Identify which cell holds the provided text, then report its (x, y) central coordinate. 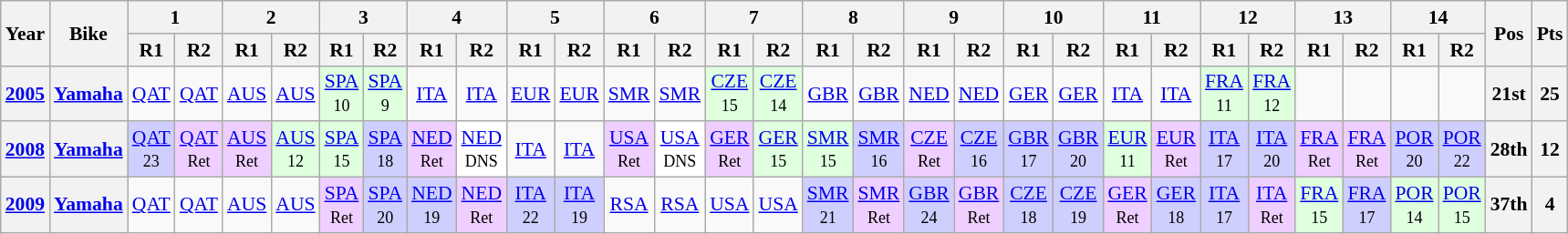
USADNS (680, 149)
ITA19 (578, 206)
NED19 (431, 206)
7 (753, 17)
SMR16 (879, 149)
AUSRet (246, 149)
AUS12 (296, 149)
GBR20 (1078, 149)
CZE19 (1078, 206)
GER18 (1177, 206)
CZE18 (1029, 206)
SPA18 (385, 149)
Bike (88, 33)
8 (854, 17)
9 (954, 17)
SPA15 (342, 149)
25 (1551, 93)
SMR15 (828, 149)
ITA22 (531, 206)
1 (175, 17)
FRA11 (1224, 93)
GBR17 (1029, 149)
EURRet (1177, 149)
NEDDNS (482, 149)
10 (1053, 17)
37th (1509, 206)
QAT23 (151, 149)
2008 (26, 149)
GER15 (777, 149)
FRA17 (1366, 206)
SMR21 (828, 206)
ITA20 (1272, 149)
SMRRet (879, 206)
POR22 (1462, 149)
3 (363, 17)
QATRet (199, 149)
2005 (26, 93)
11 (1151, 17)
SPA20 (385, 206)
Pts (1551, 33)
CZE15 (730, 93)
POR14 (1414, 206)
FRA15 (1319, 206)
21st (1509, 93)
CZE16 (980, 149)
GBR24 (929, 206)
Pos (1509, 33)
GBRRet (980, 206)
Year (26, 33)
USARet (629, 149)
SPA9 (385, 93)
POR20 (1414, 149)
6 (655, 17)
14 (1438, 17)
5 (555, 17)
SPA10 (342, 93)
2009 (26, 206)
SPARet (342, 206)
CZERet (929, 149)
2 (272, 17)
13 (1343, 17)
CZE14 (777, 93)
ITARet (1272, 206)
FRA12 (1272, 93)
POR15 (1462, 206)
EUR11 (1127, 149)
28th (1509, 149)
